Return the (X, Y) coordinate for the center point of the cell that contains the specified text.  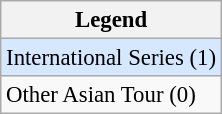
International Series (1) (112, 58)
Legend (112, 20)
Other Asian Tour (0) (112, 95)
